Pinpoint the cell where the given text exists, returning its (X, Y) midpoint coordinate. 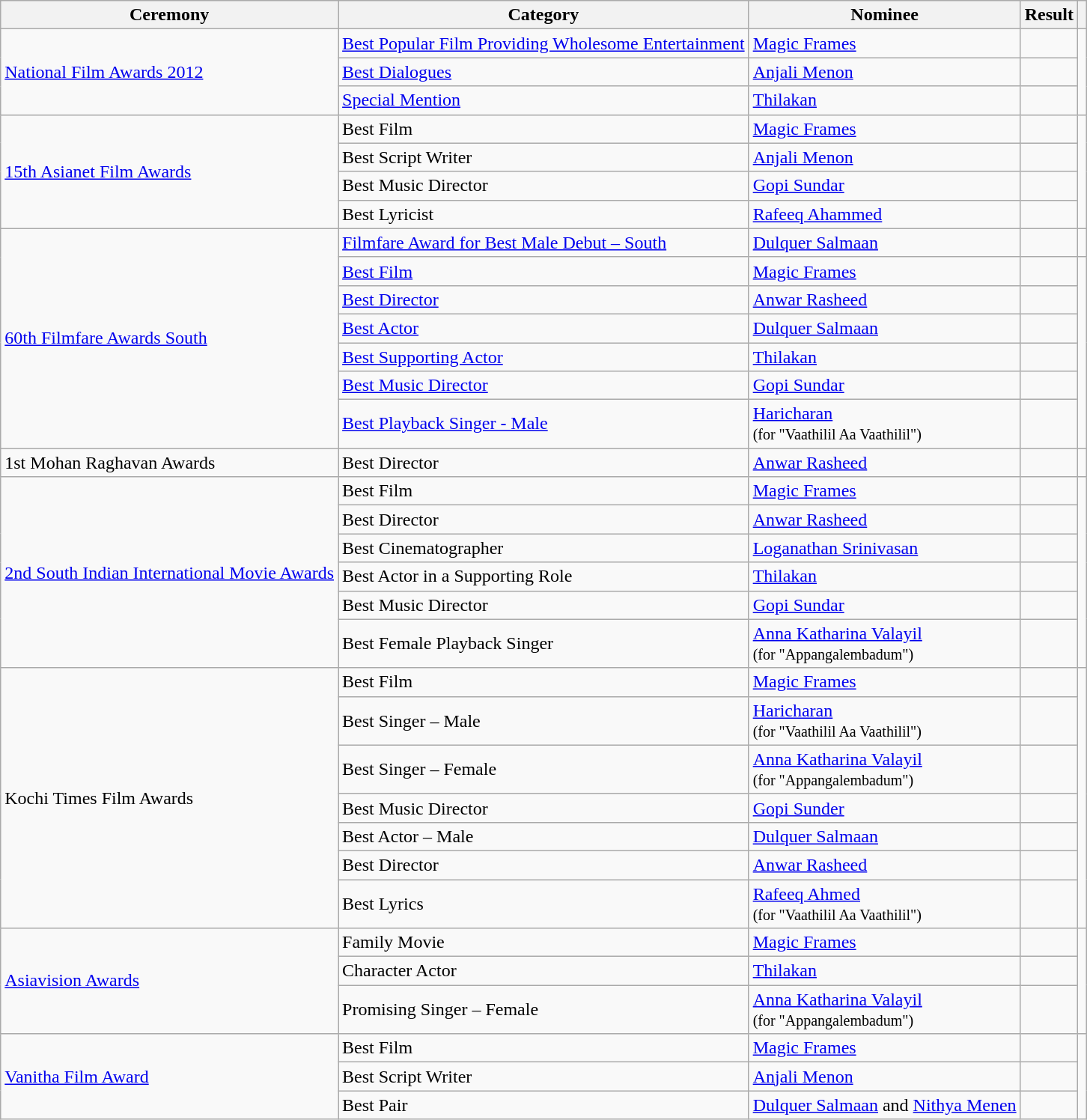
Vanitha Film Award (169, 1077)
Best Dialogues (543, 72)
Special Mention (543, 100)
Best Lyricist (543, 214)
Character Actor (543, 971)
Rafeeq Ahammed (885, 214)
Best Actor – Male (543, 836)
1st Mohan Raghavan Awards (169, 463)
Ceremony (169, 15)
Asiavision Awards (169, 981)
60th Filmfare Awards South (169, 338)
Best Actor in a Supporting Role (543, 576)
Best Playback Singer - Male (543, 424)
Kochi Times Film Awards (169, 798)
Best Actor (543, 328)
Best Supporting Actor (543, 357)
2nd South Indian International Movie Awards (169, 572)
Result (1049, 15)
15th Asianet Film Awards (169, 171)
Best Female Playback Singer (543, 644)
National Film Awards 2012 (169, 72)
Family Movie (543, 943)
Best Singer – Female (543, 770)
Best Lyrics (543, 903)
Best Popular Film Providing Wholesome Entertainment (543, 43)
Best Cinematographer (543, 548)
Filmfare Award for Best Male Debut – South (543, 243)
Dulquer Salmaan and Nithya Menen (885, 1105)
Category (543, 15)
Best Singer – Male (543, 720)
Promising Singer – Female (543, 1009)
Rafeeq Ahmed(for "Vaathilil Aa Vaathilil") (885, 903)
Loganathan Srinivasan (885, 548)
Gopi Sunder (885, 808)
Best Pair (543, 1105)
Nominee (885, 15)
